Capture the cell that displays the provided text and extract its (x, y) central coordinate. 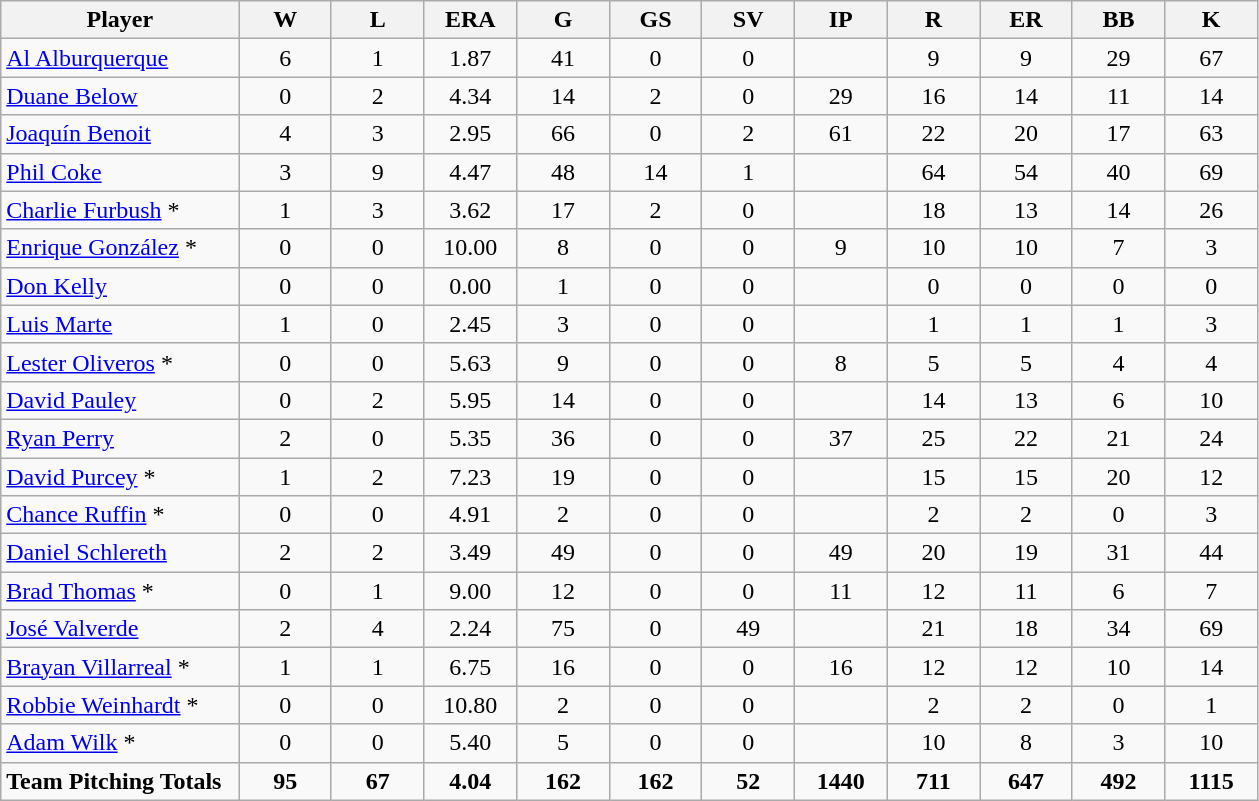
1.87 (470, 58)
0.00 (470, 286)
5.63 (470, 362)
Ryan Perry (120, 438)
Brayan Villarreal * (120, 667)
64 (934, 172)
Chance Ruffin * (120, 515)
Team Pitching Totals (120, 781)
2.24 (470, 629)
R (934, 20)
David Purcey * (120, 477)
IP (840, 20)
Al Alburquerque (120, 58)
9.00 (470, 591)
66 (564, 134)
1440 (840, 781)
Brad Thomas * (120, 591)
95 (286, 781)
34 (1118, 629)
G (564, 20)
711 (934, 781)
492 (1118, 781)
5.35 (470, 438)
L (378, 20)
37 (840, 438)
3.49 (470, 553)
24 (1212, 438)
48 (564, 172)
Charlie Furbush * (120, 210)
Adam Wilk * (120, 743)
54 (1026, 172)
David Pauley (120, 400)
44 (1212, 553)
10.00 (470, 248)
Player (120, 20)
Duane Below (120, 96)
Luis Marte (120, 324)
SV (748, 20)
Lester Oliveros * (120, 362)
26 (1212, 210)
Daniel Schlereth (120, 553)
José Valverde (120, 629)
GS (656, 20)
52 (748, 781)
K (1212, 20)
ER (1026, 20)
4.47 (470, 172)
10.80 (470, 705)
5.95 (470, 400)
1115 (1212, 781)
25 (934, 438)
Phil Coke (120, 172)
3.62 (470, 210)
2.95 (470, 134)
40 (1118, 172)
7.23 (470, 477)
ERA (470, 20)
6.75 (470, 667)
41 (564, 58)
BB (1118, 20)
61 (840, 134)
4.04 (470, 781)
Joaquín Benoit (120, 134)
Enrique González * (120, 248)
Don Kelly (120, 286)
36 (564, 438)
647 (1026, 781)
Robbie Weinhardt * (120, 705)
4.91 (470, 515)
75 (564, 629)
5.40 (470, 743)
31 (1118, 553)
63 (1212, 134)
2.45 (470, 324)
W (286, 20)
4.34 (470, 96)
